Return the [X, Y] coordinate for the center point of the cell that contains the specified text.  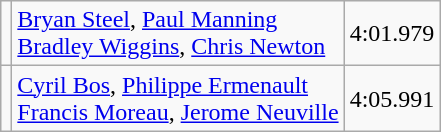
Cyril Bos, Philippe ErmenaultFrancis Moreau, Jerome Neuville [178, 98]
4:01.979 [392, 34]
Bryan Steel, Paul ManningBradley Wiggins, Chris Newton [178, 34]
4:05.991 [392, 98]
